Scan for the cell matching the given text and deliver its [X, Y] coordinate at center. 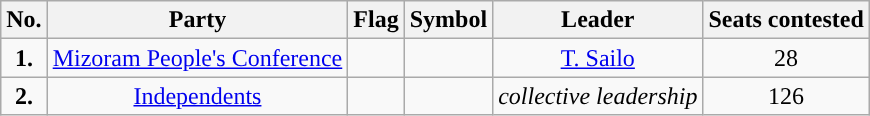
Flag [376, 20]
collective leadership [598, 96]
1. [24, 58]
No. [24, 20]
126 [786, 96]
Symbol [448, 20]
Independents [198, 96]
28 [786, 58]
Mizoram People's Conference [198, 58]
T. Sailo [598, 58]
2. [24, 96]
Leader [598, 20]
Party [198, 20]
Seats contested [786, 20]
